Find where the given text appears and provide that cell's center as [x, y] coordinate. 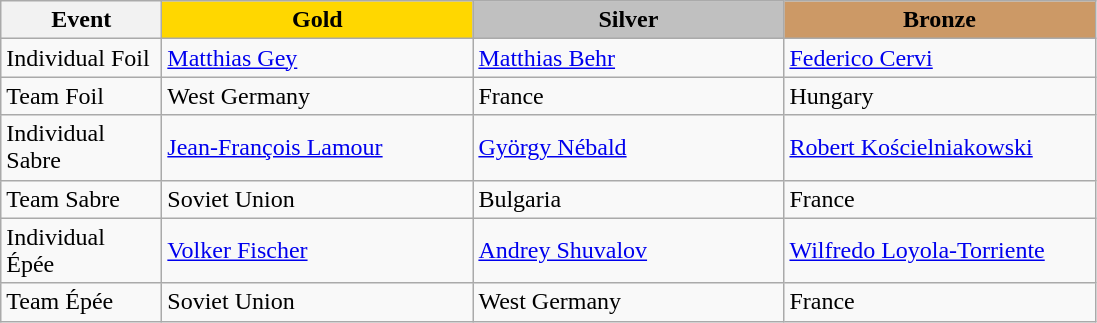
Wilfredo Loyola-Torriente [940, 250]
Volker Fischer [318, 250]
Team Sabre [82, 199]
Team Foil [82, 96]
Matthias Behr [628, 58]
Silver [628, 20]
Gold [318, 20]
Jean-François Lamour [318, 148]
Event [82, 20]
Individual Épée [82, 250]
Andrey Shuvalov [628, 250]
Individual Foil [82, 58]
Bulgaria [628, 199]
Individual Sabre [82, 148]
Matthias Gey [318, 58]
Bronze [940, 20]
György Nébald [628, 148]
Robert Kościelniakowski [940, 148]
Team Épée [82, 302]
Federico Cervi [940, 58]
Hungary [940, 96]
